Find where the given text appears and provide that cell's center as (x, y) coordinate. 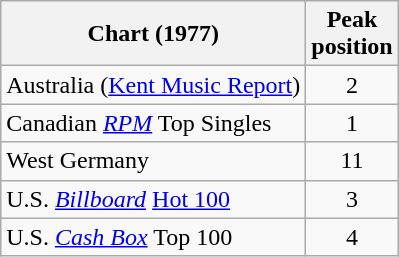
Australia (Kent Music Report) (154, 85)
Chart (1977) (154, 34)
West Germany (154, 161)
Peakposition (352, 34)
2 (352, 85)
4 (352, 237)
U.S. Cash Box Top 100 (154, 237)
3 (352, 199)
11 (352, 161)
U.S. Billboard Hot 100 (154, 199)
1 (352, 123)
Canadian RPM Top Singles (154, 123)
